For the text-containing cell, return its midpoint in (X, Y) coordinate format. 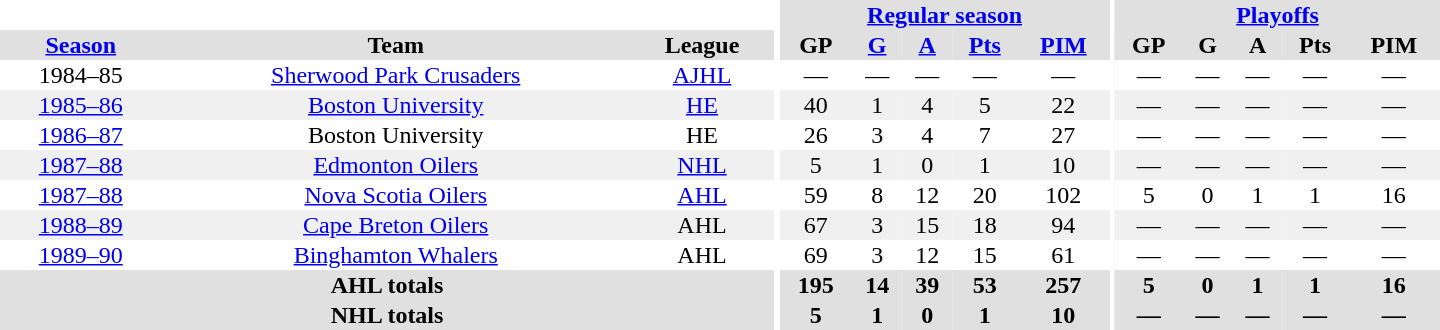
League (702, 45)
Playoffs (1278, 15)
Binghamton Whalers (396, 255)
Cape Breton Oilers (396, 225)
61 (1063, 255)
AJHL (702, 75)
59 (816, 195)
40 (816, 105)
Sherwood Park Crusaders (396, 75)
257 (1063, 285)
1985–86 (81, 105)
22 (1063, 105)
14 (877, 285)
NHL (702, 165)
Edmonton Oilers (396, 165)
Regular season (945, 15)
7 (984, 135)
18 (984, 225)
94 (1063, 225)
195 (816, 285)
39 (927, 285)
1989–90 (81, 255)
27 (1063, 135)
NHL totals (387, 315)
1988–89 (81, 225)
67 (816, 225)
102 (1063, 195)
Season (81, 45)
1984–85 (81, 75)
1986–87 (81, 135)
8 (877, 195)
53 (984, 285)
69 (816, 255)
20 (984, 195)
Team (396, 45)
26 (816, 135)
Nova Scotia Oilers (396, 195)
AHL totals (387, 285)
